Output the (x, y) coordinate of the center of the cell containing the given text.  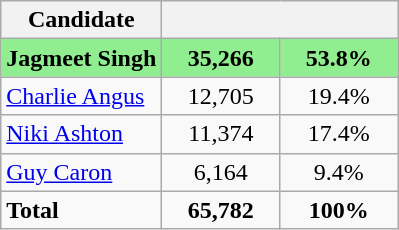
100% (339, 210)
Jagmeet Singh (82, 58)
Niki Ashton (82, 134)
12,705 (221, 96)
Candidate (82, 20)
9.4% (339, 172)
17.4% (339, 134)
Charlie Angus (82, 96)
6,164 (221, 172)
11,374 (221, 134)
35,266 (221, 58)
Guy Caron (82, 172)
65,782 (221, 210)
Total (82, 210)
19.4% (339, 96)
53.8% (339, 58)
